For the text-containing cell, return its midpoint in (x, y) coordinate format. 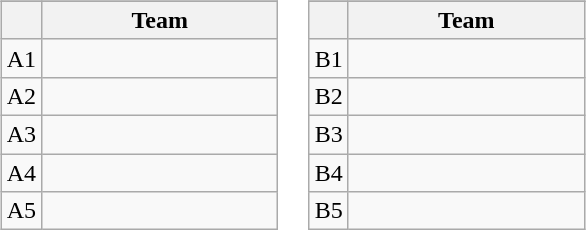
B5 (328, 211)
B4 (328, 173)
A2 (21, 96)
B2 (328, 96)
A5 (21, 211)
B1 (328, 58)
A4 (21, 173)
A3 (21, 134)
A1 (21, 58)
B3 (328, 134)
